Detect which cell encompasses the target text, then output its (x, y) center coordinate. 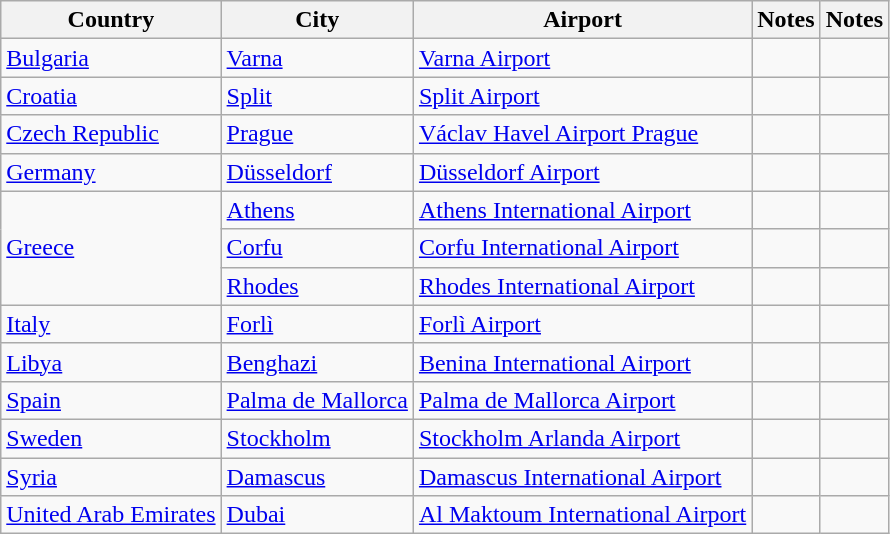
Benghazi (317, 362)
Bulgaria (111, 58)
Country (111, 20)
United Arab Emirates (111, 515)
Václav Havel Airport Prague (582, 134)
Rhodes (317, 286)
Prague (317, 134)
Damascus (317, 477)
Al Maktoum International Airport (582, 515)
Corfu International Airport (582, 248)
Czech Republic (111, 134)
Sweden (111, 438)
Palma de Mallorca (317, 400)
Athens International Airport (582, 210)
Athens (317, 210)
Syria (111, 477)
City (317, 20)
Varna (317, 58)
Corfu (317, 248)
Italy (111, 324)
Dubai (317, 515)
Forlì (317, 324)
Stockholm Arlanda Airport (582, 438)
Stockholm (317, 438)
Düsseldorf Airport (582, 172)
Varna Airport (582, 58)
Split (317, 96)
Palma de Mallorca Airport (582, 400)
Forlì Airport (582, 324)
Greece (111, 248)
Düsseldorf (317, 172)
Damascus International Airport (582, 477)
Split Airport (582, 96)
Rhodes International Airport (582, 286)
Airport (582, 20)
Spain (111, 400)
Benina International Airport (582, 362)
Germany (111, 172)
Libya (111, 362)
Croatia (111, 96)
